Return (x, y) of the center of cell containing provided text 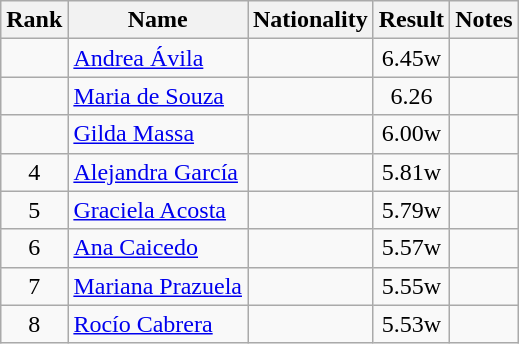
Rank (34, 20)
Gilda Massa (158, 134)
Ana Caicedo (158, 248)
5 (34, 210)
Graciela Acosta (158, 210)
4 (34, 172)
Alejandra García (158, 172)
5.79w (411, 210)
5.55w (411, 286)
8 (34, 324)
7 (34, 286)
Maria de Souza (158, 96)
6 (34, 248)
5.81w (411, 172)
6.45w (411, 58)
Name (158, 20)
6.00w (411, 134)
Andrea Ávila (158, 58)
6.26 (411, 96)
5.53w (411, 324)
Mariana Prazuela (158, 286)
Result (411, 20)
Rocío Cabrera (158, 324)
Nationality (311, 20)
5.57w (411, 248)
Notes (484, 20)
